Scan for the cell matching the given text and deliver its (x, y) coordinate at center. 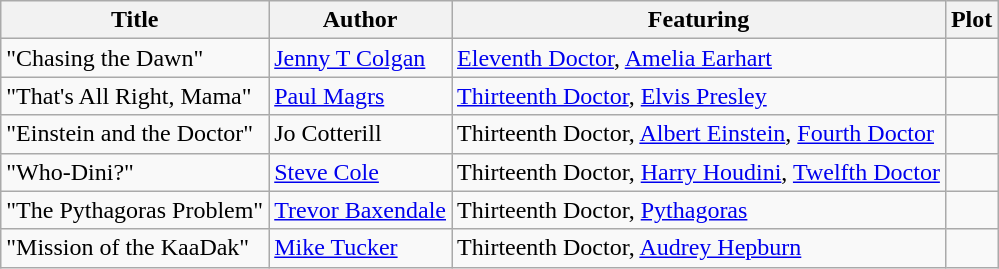
Paul Magrs (360, 96)
"The Pythagoras Problem" (135, 210)
Mike Tucker (360, 248)
Eleventh Doctor, Amelia Earhart (699, 58)
Featuring (699, 20)
Thirteenth Doctor, Elvis Presley (699, 96)
Thirteenth Doctor, Harry Houdini, Twelfth Doctor (699, 172)
Steve Cole (360, 172)
"Einstein and the Doctor" (135, 134)
"Chasing the Dawn" (135, 58)
Jenny T Colgan (360, 58)
Trevor Baxendale (360, 210)
Plot (971, 20)
"That's All Right, Mama" (135, 96)
"Mission of the KaaDak" (135, 248)
Author (360, 20)
Thirteenth Doctor, Albert Einstein, Fourth Doctor (699, 134)
Thirteenth Doctor, Audrey Hepburn (699, 248)
"Who-Dini?" (135, 172)
Jo Cotterill (360, 134)
Title (135, 20)
Thirteenth Doctor, Pythagoras (699, 210)
